Detect which cell encompasses the target text, then output its [x, y] center coordinate. 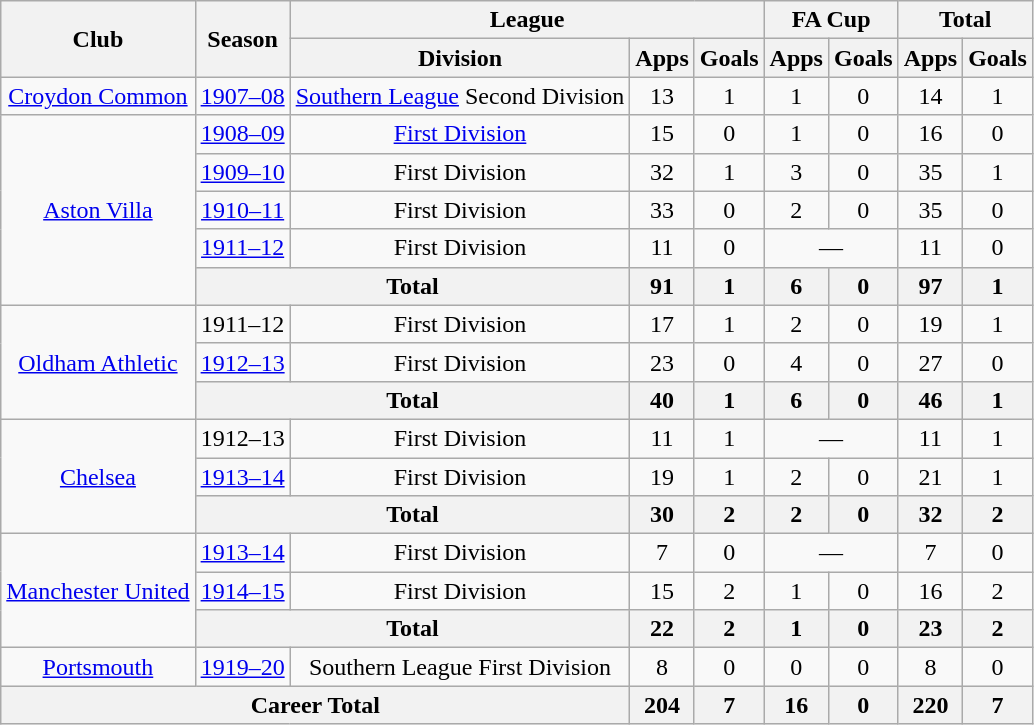
Career Total [316, 705]
Division [460, 58]
Croydon Common [98, 96]
Southern League Second Division [460, 96]
Club [98, 39]
91 [662, 286]
14 [930, 96]
46 [930, 400]
13 [662, 96]
17 [662, 324]
1919–20 [242, 667]
33 [662, 210]
97 [930, 286]
League [527, 20]
1910–11 [242, 210]
Portsmouth [98, 667]
1907–08 [242, 96]
1914–15 [242, 591]
Chelsea [98, 476]
Aston Villa [98, 210]
Oldham Athletic [98, 362]
1908–09 [242, 134]
220 [930, 705]
40 [662, 400]
21 [930, 477]
22 [662, 629]
3 [796, 172]
27 [930, 362]
204 [662, 705]
Southern League First Division [460, 667]
1909–10 [242, 172]
4 [796, 362]
Season [242, 39]
FA Cup [831, 20]
30 [662, 515]
Manchester United [98, 591]
